Provide the (x, y) coordinate of the cell's center where the given text is located.  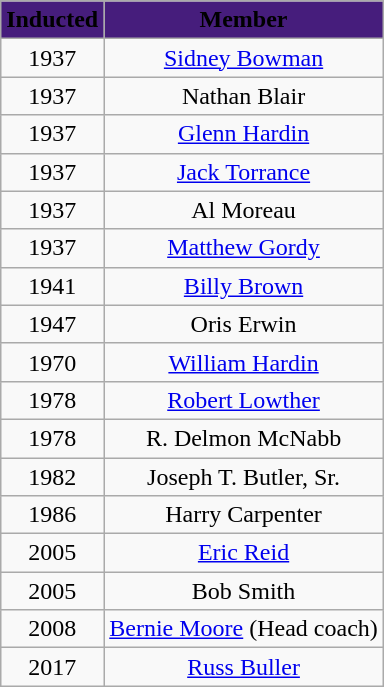
1941 (52, 286)
Member (244, 20)
Inducted (52, 20)
William Hardin (244, 362)
Matthew Gordy (244, 248)
1982 (52, 477)
Billy Brown (244, 286)
R. Delmon McNabb (244, 438)
1947 (52, 324)
Russ Buller (244, 667)
2008 (52, 629)
Oris Erwin (244, 324)
Sidney Bowman (244, 58)
Robert Lowther (244, 400)
Joseph T. Butler, Sr. (244, 477)
Bob Smith (244, 591)
1970 (52, 362)
Harry Carpenter (244, 515)
Glenn Hardin (244, 134)
Bernie Moore (Head coach) (244, 629)
Nathan Blair (244, 96)
Eric Reid (244, 553)
Jack Torrance (244, 172)
Al Moreau (244, 210)
2017 (52, 667)
1986 (52, 515)
